From the cell containing the given text, extract its center point as (X, Y) coordinate. 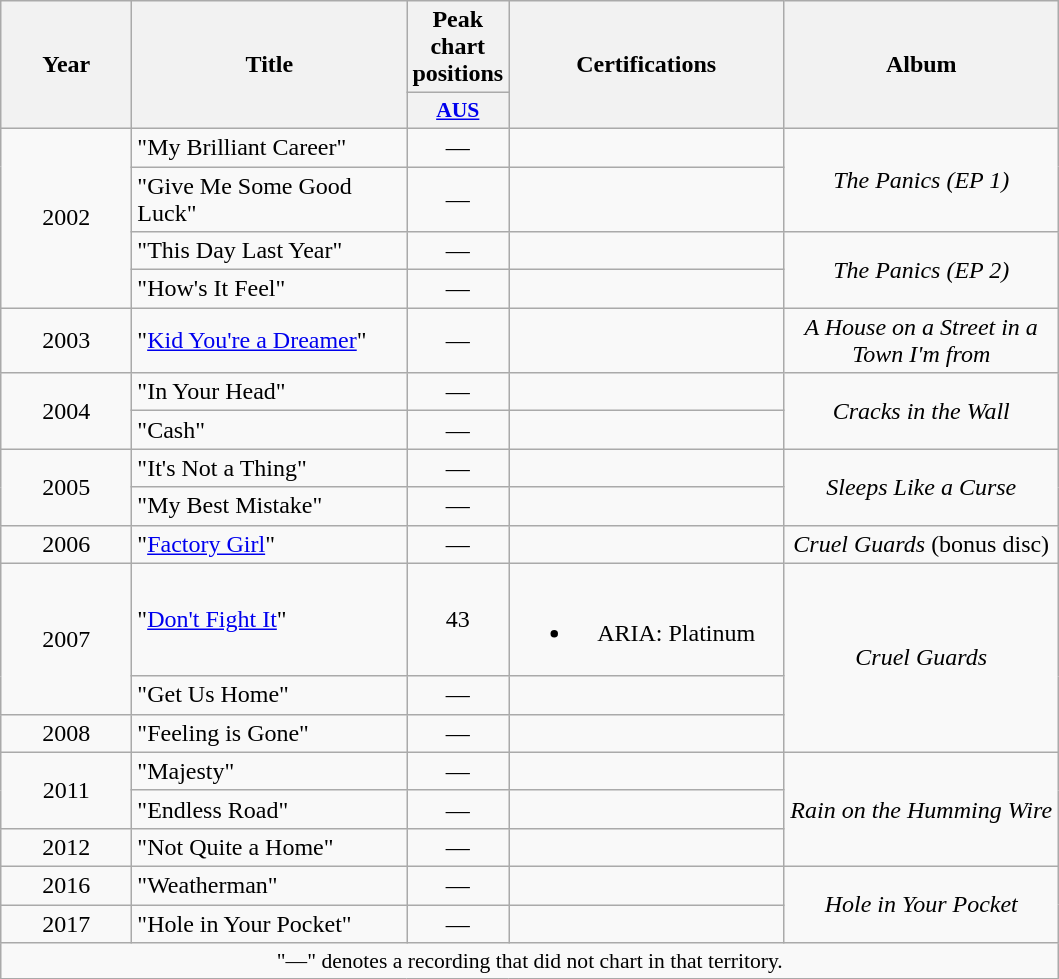
The Panics (EP 1) (922, 180)
"Get Us Home" (270, 695)
2004 (66, 411)
Cruel Guards (bonus disc) (922, 544)
Album (922, 65)
"Hole in Your Pocket" (270, 923)
2012 (66, 847)
"Don't Fight It" (270, 620)
"Weatherman" (270, 885)
2017 (66, 923)
Year (66, 65)
43 (458, 620)
"—" denotes a recording that did not chart in that territory. (530, 961)
ARIA: Platinum (646, 620)
"Endless Road" (270, 809)
"Feeling is Gone" (270, 733)
"How's It Feel" (270, 289)
"Give Me Some Good Luck" (270, 198)
A House on a Street in a Town I'm from (922, 340)
"My Best Mistake" (270, 506)
Cracks in the Wall (922, 411)
AUS (458, 111)
2008 (66, 733)
"Not Quite a Home" (270, 847)
Rain on the Humming Wire (922, 809)
2011 (66, 790)
"Cash" (270, 430)
"Majesty" (270, 771)
2002 (66, 218)
2016 (66, 885)
"In Your Head" (270, 392)
Sleeps Like a Curse (922, 487)
"It's Not a Thing" (270, 468)
"Factory Girl" (270, 544)
Peak chart positions (458, 47)
2005 (66, 487)
2007 (66, 638)
Hole in Your Pocket (922, 904)
"My Brilliant Career" (270, 147)
Certifications (646, 65)
Title (270, 65)
"This Day Last Year" (270, 251)
2003 (66, 340)
2006 (66, 544)
Cruel Guards (922, 658)
The Panics (EP 2) (922, 270)
"Kid You're a Dreamer" (270, 340)
